Output the (x, y) coordinate of the center of the cell containing the given text.  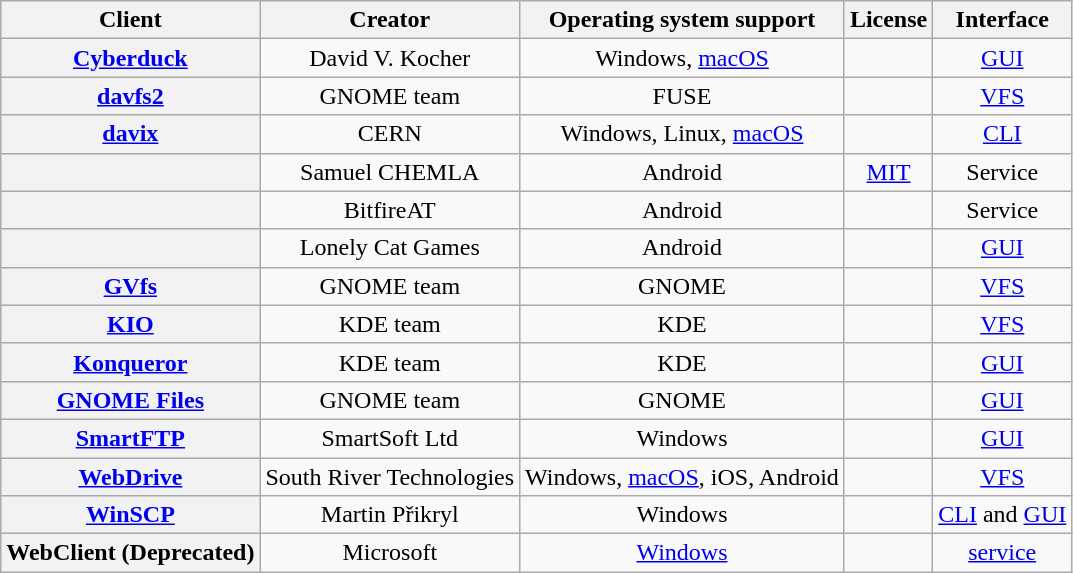
GVfs (130, 286)
Interface (1002, 20)
KIO (130, 324)
Martin Přikryl (390, 515)
davfs2 (130, 96)
WebClient (Deprecated) (130, 553)
SmartSoft Ltd (390, 438)
Client (130, 20)
License (888, 20)
Lonely Cat Games (390, 248)
Windows, macOS (682, 58)
Cyberduck (130, 58)
Windows, macOS, iOS, Android (682, 477)
Samuel CHEMLA (390, 172)
Konqueror (130, 362)
WebDrive (130, 477)
SmartFTP (130, 438)
Microsoft (390, 553)
Windows, Linux, macOS (682, 134)
WinSCP (130, 515)
service (1002, 553)
David V. Kocher (390, 58)
Creator (390, 20)
Operating system support (682, 20)
CERN (390, 134)
South River Technologies (390, 477)
GNOME Files (130, 400)
CLI (1002, 134)
CLI and GUI (1002, 515)
davix (130, 134)
BitfireAT (390, 210)
MIT (888, 172)
FUSE (682, 96)
